From the cell containing the given text, extract its center point as (X, Y) coordinate. 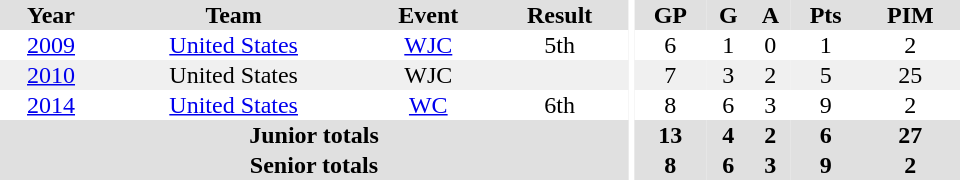
Team (234, 15)
7 (670, 75)
A (770, 15)
2010 (51, 75)
4 (728, 135)
Senior totals (314, 165)
27 (910, 135)
Year (51, 15)
5 (826, 75)
Pts (826, 15)
13 (670, 135)
25 (910, 75)
6th (560, 105)
WC (428, 105)
G (728, 15)
Junior totals (314, 135)
GP (670, 15)
2014 (51, 105)
5th (560, 45)
Event (428, 15)
0 (770, 45)
2009 (51, 45)
Result (560, 15)
PIM (910, 15)
